Return the [X, Y] coordinate for the center point of the cell that contains the specified text.  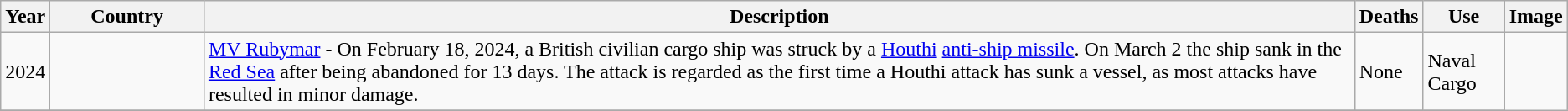
Year [25, 17]
None [1389, 71]
Deaths [1389, 17]
Description [779, 17]
Country [127, 17]
Naval Cargo [1464, 71]
2024 [25, 71]
Image [1536, 17]
Use [1464, 17]
